Scan for the cell matching the given text and deliver its [X, Y] coordinate at center. 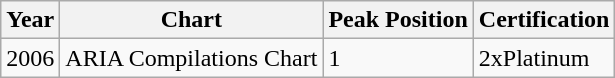
1 [398, 58]
2006 [30, 58]
ARIA Compilations Chart [192, 58]
2xPlatinum [544, 58]
Certification [544, 20]
Year [30, 20]
Peak Position [398, 20]
Chart [192, 20]
